Provide the (X, Y) coordinate of the cell's center where the given text is located.  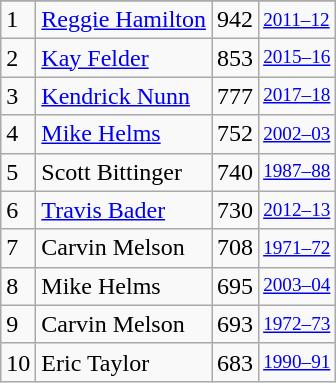
3 (18, 96)
Kendrick Nunn (124, 96)
9 (18, 324)
Scott Bittinger (124, 172)
2 (18, 58)
777 (236, 96)
853 (236, 58)
1971–72 (297, 248)
8 (18, 286)
Eric Taylor (124, 362)
7 (18, 248)
Travis Bader (124, 210)
Kay Felder (124, 58)
708 (236, 248)
6 (18, 210)
1972–73 (297, 324)
2011–12 (297, 20)
1987–88 (297, 172)
942 (236, 20)
Reggie Hamilton (124, 20)
5 (18, 172)
695 (236, 286)
1990–91 (297, 362)
693 (236, 324)
1 (18, 20)
10 (18, 362)
740 (236, 172)
752 (236, 134)
4 (18, 134)
2015–16 (297, 58)
683 (236, 362)
2003–04 (297, 286)
2012–13 (297, 210)
730 (236, 210)
2017–18 (297, 96)
2002–03 (297, 134)
